For the text-containing cell, return its midpoint in (X, Y) coordinate format. 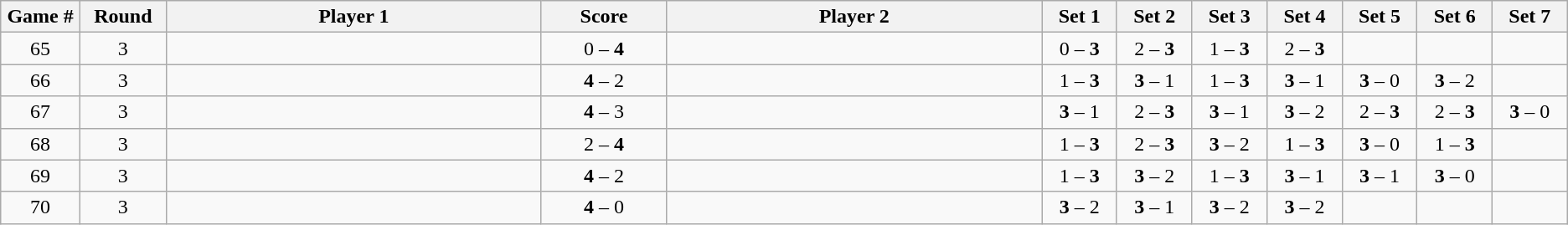
Player 1 (353, 17)
2 – 4 (603, 144)
Set 5 (1380, 17)
66 (40, 80)
Round (122, 17)
Set 3 (1230, 17)
0 – 3 (1080, 49)
0 – 4 (603, 49)
Set 6 (1455, 17)
Set 4 (1305, 17)
Player 2 (854, 17)
68 (40, 144)
Set 2 (1154, 17)
Game # (40, 17)
67 (40, 112)
4 – 3 (603, 112)
65 (40, 49)
Set 7 (1529, 17)
4 – 0 (603, 207)
Set 1 (1080, 17)
Score (603, 17)
69 (40, 176)
70 (40, 207)
